Extract the [X, Y] coordinate from the center of the cell holding the provided text.  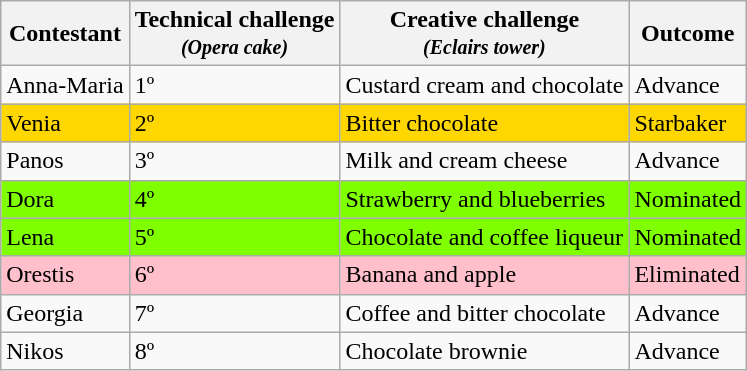
Custard cream and chocolate [484, 85]
Lena [65, 237]
Eliminated [688, 275]
Strawberry and blueberries [484, 199]
4º [234, 199]
Chocolate brownie [484, 351]
Milk and cream cheese [484, 161]
Dora [65, 199]
2º [234, 123]
8º [234, 351]
3º [234, 161]
7º [234, 313]
5º [234, 237]
Anna-Maria [65, 85]
Georgia [65, 313]
Creative challenge(Eclairs tower) [484, 34]
Contestant [65, 34]
Nikos [65, 351]
Coffee and bitter chocolate [484, 313]
1º [234, 85]
Chocolate and coffee liqueur [484, 237]
Panos [65, 161]
Orestis [65, 275]
Starbaker [688, 123]
6º [234, 275]
Outcome [688, 34]
Bitter chocolate [484, 123]
Banana and apple [484, 275]
Technical challenge(Opera cake) [234, 34]
Venia [65, 123]
